For the text-containing cell, return its midpoint in [X, Y] coordinate format. 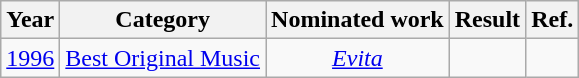
Best Original Music [163, 58]
Category [163, 20]
Nominated work [358, 20]
Result [487, 20]
Ref. [552, 20]
1996 [30, 58]
Evita [358, 58]
Year [30, 20]
